Pinpoint the cell where the given text exists, returning its (X, Y) midpoint coordinate. 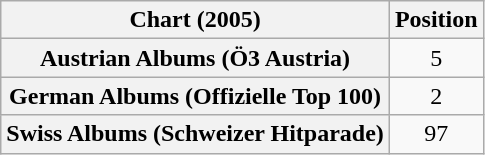
Position (436, 20)
5 (436, 58)
Austrian Albums (Ö3 Austria) (196, 58)
Swiss Albums (Schweizer Hitparade) (196, 134)
German Albums (Offizielle Top 100) (196, 96)
97 (436, 134)
Chart (2005) (196, 20)
2 (436, 96)
